Locate the cell with the specified text and output its [x, y] center coordinate. 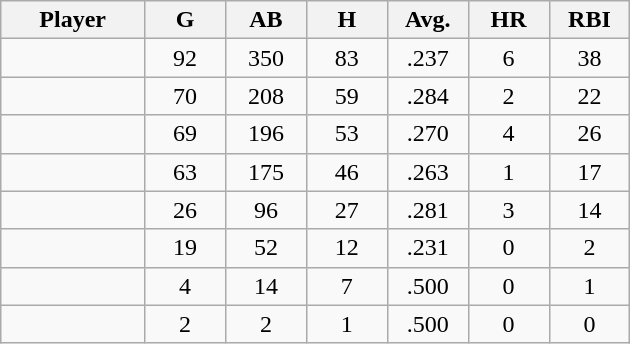
.237 [428, 58]
96 [266, 210]
17 [590, 172]
6 [508, 58]
196 [266, 134]
53 [346, 134]
Avg. [428, 20]
38 [590, 58]
3 [508, 210]
19 [186, 248]
59 [346, 96]
63 [186, 172]
350 [266, 58]
AB [266, 20]
.281 [428, 210]
RBI [590, 20]
46 [346, 172]
.231 [428, 248]
G [186, 20]
52 [266, 248]
.284 [428, 96]
208 [266, 96]
12 [346, 248]
H [346, 20]
27 [346, 210]
.270 [428, 134]
92 [186, 58]
69 [186, 134]
70 [186, 96]
22 [590, 96]
Player [73, 20]
175 [266, 172]
HR [508, 20]
7 [346, 286]
.263 [428, 172]
83 [346, 58]
